Return (X, Y) of the center of cell containing provided text 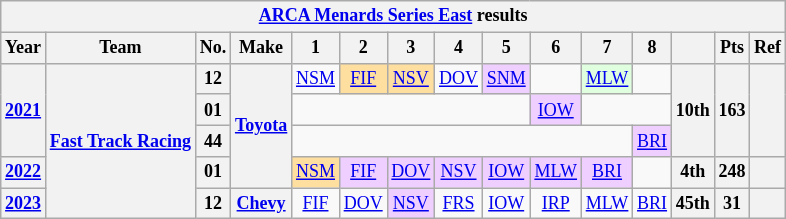
4th (692, 172)
SNM (506, 78)
Year (24, 48)
Toyota (262, 126)
6 (556, 48)
2021 (24, 110)
10th (692, 110)
Pts (732, 48)
31 (732, 204)
Fast Track Racing (120, 141)
Ref (768, 48)
4 (459, 48)
248 (732, 172)
IRP (556, 204)
163 (732, 110)
Make (262, 48)
7 (606, 48)
8 (652, 48)
FRS (459, 204)
Team (120, 48)
1 (316, 48)
45th (692, 204)
2 (363, 48)
ARCA Menards Series East results (394, 16)
44 (212, 140)
No. (212, 48)
Chevy (262, 204)
5 (506, 48)
3 (411, 48)
2023 (24, 204)
2022 (24, 172)
